Find where the given text appears and provide that cell's center as (X, Y) coordinate. 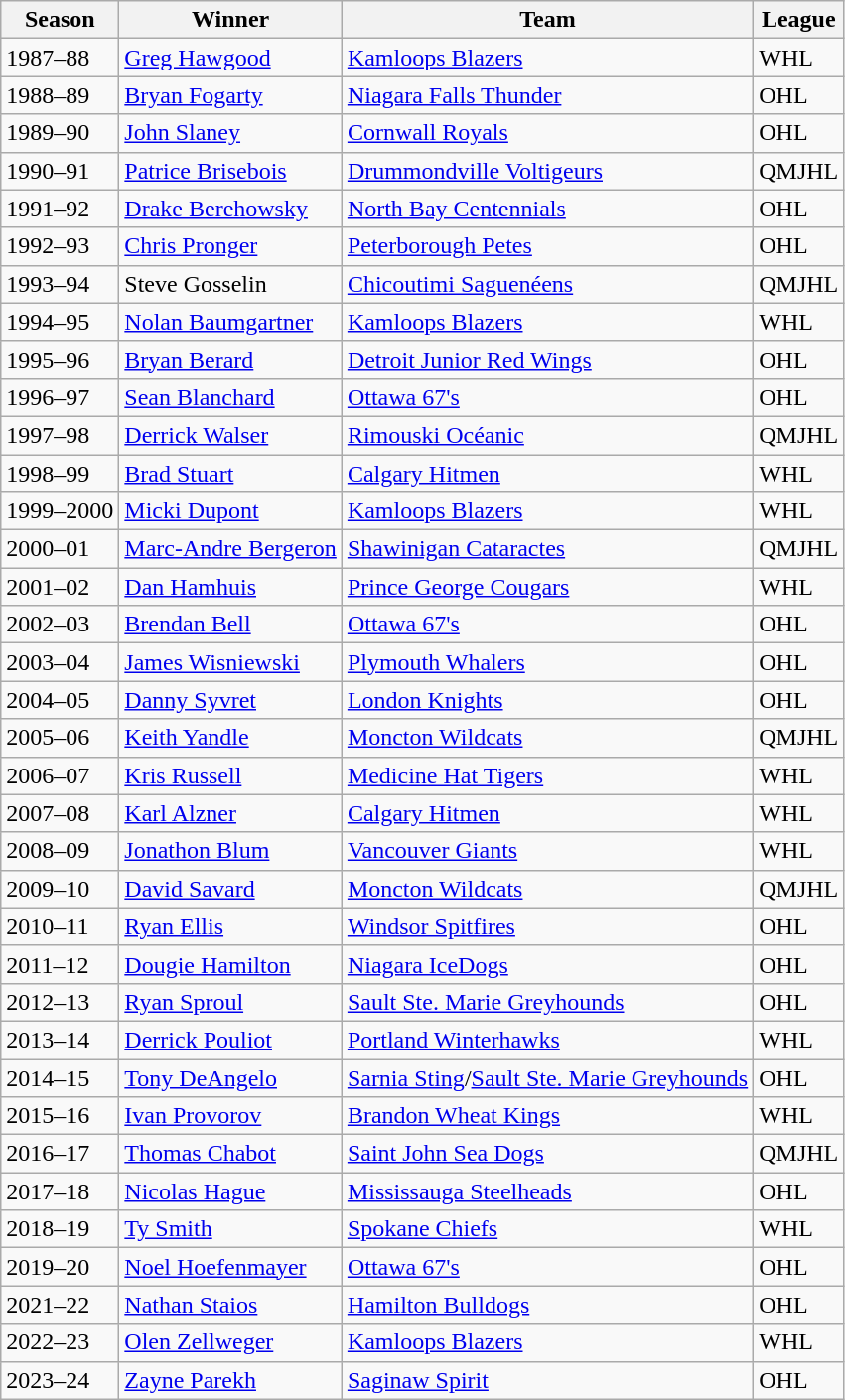
2017–18 (60, 1191)
1989–90 (60, 133)
1988–89 (60, 95)
Shawinigan Cataractes (547, 549)
2004–05 (60, 700)
Dougie Hamilton (230, 964)
1990–91 (60, 171)
North Bay Centennials (547, 209)
2018–19 (60, 1229)
Brandon Wheat Kings (547, 1116)
James Wisniewski (230, 662)
Sault Ste. Marie Greyhounds (547, 1002)
1991–92 (60, 209)
Windsor Spitfires (547, 926)
Niagara Falls Thunder (547, 95)
League (798, 20)
Plymouth Whalers (547, 662)
Hamilton Bulldogs (547, 1305)
Bryan Berard (230, 359)
Mississauga Steelheads (547, 1191)
Nicolas Hague (230, 1191)
1997–98 (60, 435)
2003–04 (60, 662)
Micki Dupont (230, 511)
2023–24 (60, 1380)
Prince George Cougars (547, 587)
Danny Syvret (230, 700)
Marc-Andre Bergeron (230, 549)
2008–09 (60, 851)
Kris Russell (230, 775)
Dan Hamhuis (230, 587)
Keith Yandle (230, 738)
John Slaney (230, 133)
Drake Berehowsky (230, 209)
2015–16 (60, 1116)
Ryan Sproul (230, 1002)
Derrick Walser (230, 435)
David Savard (230, 889)
London Knights (547, 700)
Bryan Fogarty (230, 95)
Niagara IceDogs (547, 964)
2016–17 (60, 1154)
1996–97 (60, 397)
Saginaw Spirit (547, 1380)
Detroit Junior Red Wings (547, 359)
Olen Zellweger (230, 1342)
2001–02 (60, 587)
Greg Hawgood (230, 58)
Derrick Pouliot (230, 1040)
2005–06 (60, 738)
Tony DeAngelo (230, 1077)
Rimouski Océanic (547, 435)
Vancouver Giants (547, 851)
Zayne Parekh (230, 1380)
Season (60, 20)
Jonathon Blum (230, 851)
Ryan Ellis (230, 926)
Brendan Bell (230, 625)
2011–12 (60, 964)
Patrice Brisebois (230, 171)
1995–96 (60, 359)
Team (547, 20)
Winner (230, 20)
Ty Smith (230, 1229)
Saint John Sea Dogs (547, 1154)
2021–22 (60, 1305)
2022–23 (60, 1342)
Noel Hoefenmayer (230, 1267)
2007–08 (60, 813)
2010–11 (60, 926)
Drummondville Voltigeurs (547, 171)
2002–03 (60, 625)
2019–20 (60, 1267)
2012–13 (60, 1002)
Steve Gosselin (230, 284)
Nathan Staios (230, 1305)
Chris Pronger (230, 246)
Peterborough Petes (547, 246)
Chicoutimi Saguenéens (547, 284)
Cornwall Royals (547, 133)
1987–88 (60, 58)
Sarnia Sting/Sault Ste. Marie Greyhounds (547, 1077)
2014–15 (60, 1077)
Brad Stuart (230, 474)
Portland Winterhawks (547, 1040)
2006–07 (60, 775)
2000–01 (60, 549)
Spokane Chiefs (547, 1229)
Nolan Baumgartner (230, 322)
2013–14 (60, 1040)
Karl Alzner (230, 813)
Medicine Hat Tigers (547, 775)
1999–2000 (60, 511)
Ivan Provorov (230, 1116)
2009–10 (60, 889)
Thomas Chabot (230, 1154)
1993–94 (60, 284)
1994–95 (60, 322)
1992–93 (60, 246)
Sean Blanchard (230, 397)
1998–99 (60, 474)
